Return the (X, Y) coordinate for the center point of the cell that contains the specified text.  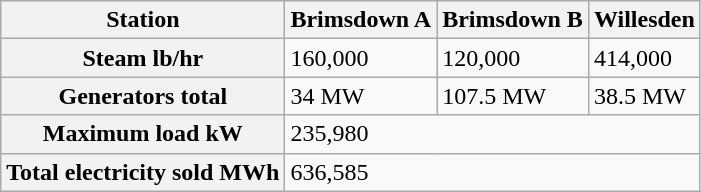
Brimsdown A (361, 20)
Generators total (143, 96)
235,980 (493, 134)
Willesden (644, 20)
414,000 (644, 58)
Total electricity sold MWh (143, 172)
38.5 MW (644, 96)
120,000 (513, 58)
Station (143, 20)
636,585 (493, 172)
Steam lb/hr (143, 58)
Brimsdown B (513, 20)
107.5 MW (513, 96)
160,000 (361, 58)
Maximum load kW (143, 134)
34 MW (361, 96)
